Output the (x, y) coordinate of the center of the cell containing the given text.  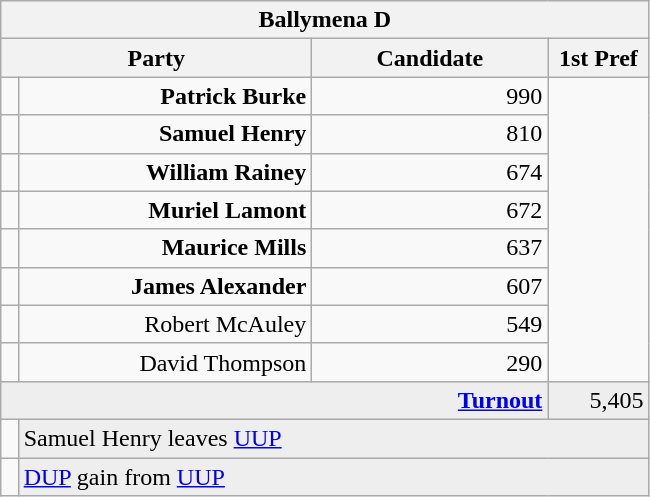
810 (430, 134)
607 (430, 286)
Ballymena D (325, 20)
5,405 (598, 400)
James Alexander (165, 286)
DUP gain from UUP (334, 477)
Maurice Mills (165, 248)
290 (430, 362)
William Rainey (165, 172)
Robert McAuley (165, 324)
990 (430, 96)
549 (430, 324)
Samuel Henry (165, 134)
David Thompson (165, 362)
Party (156, 58)
Patrick Burke (165, 96)
Samuel Henry leaves UUP (334, 438)
672 (430, 210)
1st Pref (598, 58)
Muriel Lamont (165, 210)
Candidate (430, 58)
Turnout (274, 400)
637 (430, 248)
674 (430, 172)
